Search for the cell housing the specified text and yield its [x, y] center coordinate. 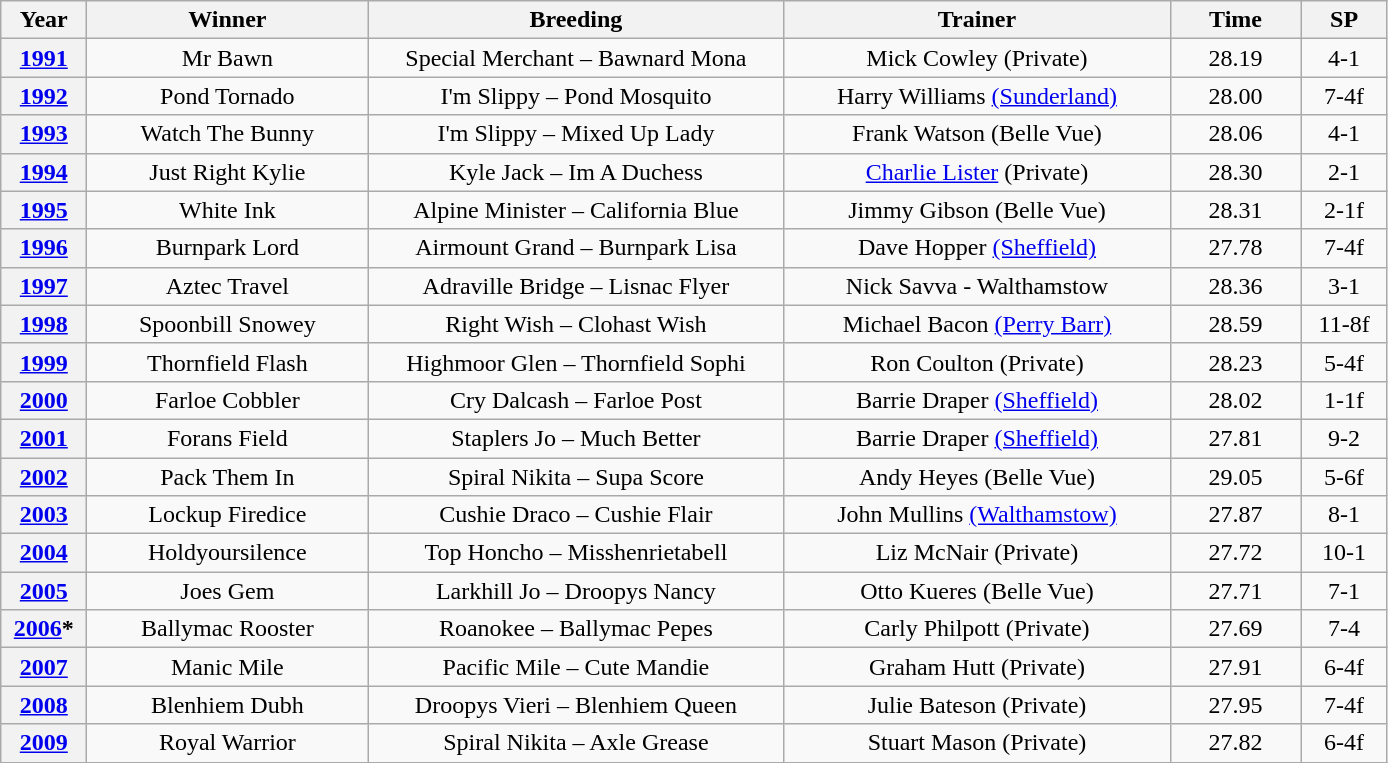
2008 [44, 705]
27.81 [1236, 438]
Larkhill Jo – Droopys Nancy [576, 591]
Julie Bateson (Private) [977, 705]
Adraville Bridge – Lisnac Flyer [576, 286]
Dave Hopper (Sheffield) [977, 248]
Staplers Jo – Much Better [576, 438]
Nick Savva - Walthamstow [977, 286]
28.02 [1236, 400]
Alpine Minister – California Blue [576, 210]
Spiral Nikita – Supa Score [576, 477]
Carly Philpott (Private) [977, 629]
Cushie Draco – Cushie Flair [576, 515]
Frank Watson (Belle Vue) [977, 134]
1994 [44, 172]
3-1 [1344, 286]
Year [44, 20]
1992 [44, 96]
Right Wish – Clohast Wish [576, 324]
Pack Them In [228, 477]
1-1f [1344, 400]
Blenhiem Dubh [228, 705]
Stuart Mason (Private) [977, 743]
2005 [44, 591]
Lockup Firedice [228, 515]
Highmoor Glen – Thornfield Sophi [576, 362]
9-2 [1344, 438]
2001 [44, 438]
Liz McNair (Private) [977, 553]
28.31 [1236, 210]
Holdyoursilence [228, 553]
Spoonbill Snowey [228, 324]
2-1f [1344, 210]
Just Right Kylie [228, 172]
Trainer [977, 20]
Airmount Grand – Burnpark Lisa [576, 248]
2007 [44, 667]
Ballymac Rooster [228, 629]
5-6f [1344, 477]
Royal Warrior [228, 743]
Manic Mile [228, 667]
Andy Heyes (Belle Vue) [977, 477]
2002 [44, 477]
11-8f [1344, 324]
1993 [44, 134]
2000 [44, 400]
1991 [44, 58]
Ron Coulton (Private) [977, 362]
Thornfield Flash [228, 362]
Spiral Nikita – Axle Grease [576, 743]
2-1 [1344, 172]
Mick Cowley (Private) [977, 58]
Droopys Vieri – Blenhiem Queen [576, 705]
28.59 [1236, 324]
27.91 [1236, 667]
Cry Dalcash – Farloe Post [576, 400]
28.06 [1236, 134]
27.72 [1236, 553]
28.23 [1236, 362]
2006* [44, 629]
1999 [44, 362]
10-1 [1344, 553]
I'm Slippy – Pond Mosquito [576, 96]
Otto Kueres (Belle Vue) [977, 591]
2004 [44, 553]
27.69 [1236, 629]
27.87 [1236, 515]
Aztec Travel [228, 286]
Graham Hutt (Private) [977, 667]
Michael Bacon (Perry Barr) [977, 324]
I'm Slippy – Mixed Up Lady [576, 134]
Pacific Mile – Cute Mandie [576, 667]
8-1 [1344, 515]
7-4 [1344, 629]
Watch The Bunny [228, 134]
27.71 [1236, 591]
Forans Field [228, 438]
White Ink [228, 210]
Farloe Cobbler [228, 400]
Breeding [576, 20]
Kyle Jack – Im A Duchess [576, 172]
5-4f [1344, 362]
Top Honcho – Misshenrietabell [576, 553]
Jimmy Gibson (Belle Vue) [977, 210]
Special Merchant – Bawnard Mona [576, 58]
Charlie Lister (Private) [977, 172]
28.00 [1236, 96]
1998 [44, 324]
SP [1344, 20]
Winner [228, 20]
2003 [44, 515]
Mr Bawn [228, 58]
1996 [44, 248]
7-1 [1344, 591]
1995 [44, 210]
27.78 [1236, 248]
Burnpark Lord [228, 248]
John Mullins (Walthamstow) [977, 515]
Joes Gem [228, 591]
29.05 [1236, 477]
Harry Williams (Sunderland) [977, 96]
28.19 [1236, 58]
28.30 [1236, 172]
Roanokee – Ballymac Pepes [576, 629]
Time [1236, 20]
27.82 [1236, 743]
2009 [44, 743]
27.95 [1236, 705]
28.36 [1236, 286]
1997 [44, 286]
Pond Tornado [228, 96]
